Locate the cell with the specified text and output its (x, y) center coordinate. 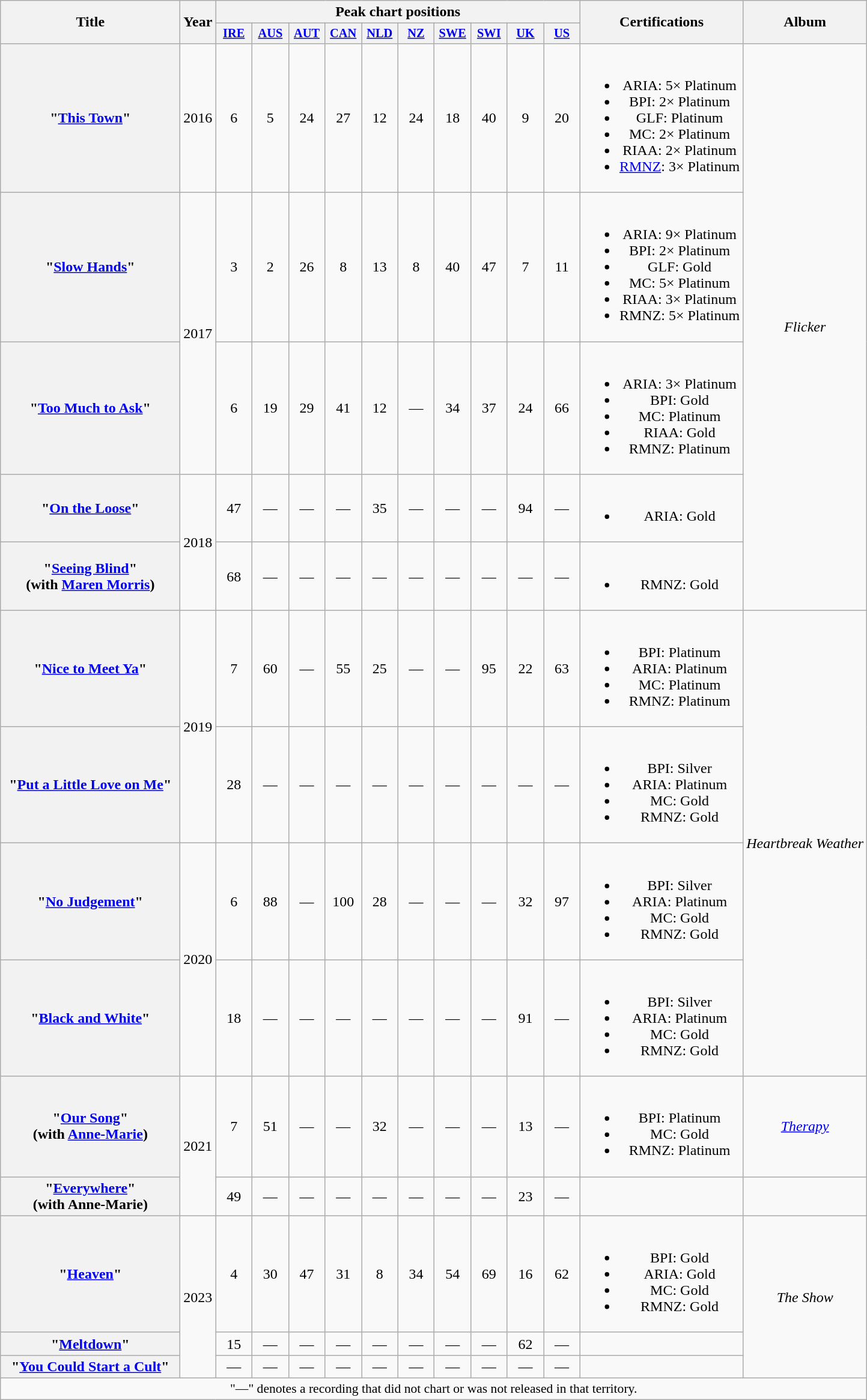
Flicker (805, 327)
Album (805, 22)
9 (525, 118)
"Heaven" (90, 1274)
2017 (198, 334)
30 (270, 1274)
49 (234, 1196)
16 (525, 1274)
35 (380, 508)
Therapy (805, 1127)
29 (306, 408)
54 (453, 1274)
BPI: GoldARIA: GoldMC: GoldRMNZ: Gold (661, 1274)
63 (562, 668)
Year (198, 22)
US (562, 34)
"You Could Start a Cult" (90, 1366)
"Everywhere"(with Anne-Marie) (90, 1196)
94 (525, 508)
"Our Song"(with Anne-Marie) (90, 1127)
20 (562, 118)
Heartbreak Weather (805, 843)
"No Judgement" (90, 902)
The Show (805, 1297)
"Too Much to Ask" (90, 408)
23 (525, 1196)
19 (270, 408)
37 (489, 408)
15 (234, 1344)
2020 (198, 960)
88 (270, 902)
25 (380, 668)
ARIA: 3× PlatinumBPI: GoldMC: PlatinumRIAA: GoldRMNZ: Platinum (661, 408)
22 (525, 668)
95 (489, 668)
CAN (344, 34)
"Seeing Blind"(with Maren Morris) (90, 577)
2019 (198, 727)
AUS (270, 34)
ARIA: Gold (661, 508)
100 (344, 902)
2021 (198, 1146)
"Meltdown" (90, 1344)
RMNZ: Gold (661, 577)
BPI: PlatinumMC: GoldRMNZ: Platinum (661, 1127)
Certifications (661, 22)
55 (344, 668)
"Nice to Meet Ya" (90, 668)
91 (525, 1018)
2 (270, 267)
69 (489, 1274)
UK (525, 34)
"This Town" (90, 118)
ARIA: 5× PlatinumBPI: 2× PlatinumGLF: PlatinumMC: 2× PlatinumRIAA: 2× PlatinumRMNZ: 3× Platinum (661, 118)
66 (562, 408)
"Put a Little Love on Me" (90, 785)
NZ (416, 34)
3 (234, 267)
11 (562, 267)
Peak chart positions (398, 12)
68 (234, 577)
SWI (489, 34)
2023 (198, 1297)
"On the Loose" (90, 508)
2018 (198, 542)
Title (90, 22)
NLD (380, 34)
26 (306, 267)
2016 (198, 118)
97 (562, 902)
ARIA: 9× PlatinumBPI: 2× PlatinumGLF: GoldMC: 5× PlatinumRIAA: 3× PlatinumRMNZ: 5× Platinum (661, 267)
"Slow Hands" (90, 267)
4 (234, 1274)
IRE (234, 34)
27 (344, 118)
60 (270, 668)
AUT (306, 34)
31 (344, 1274)
51 (270, 1127)
"—" denotes a recording that did not chart or was not released in that territory. (434, 1389)
BPI: PlatinumARIA: PlatinumMC: PlatinumRMNZ: Platinum (661, 668)
41 (344, 408)
5 (270, 118)
"Black and White" (90, 1018)
SWE (453, 34)
